Detect which cell encompasses the target text, then output its (x, y) center coordinate. 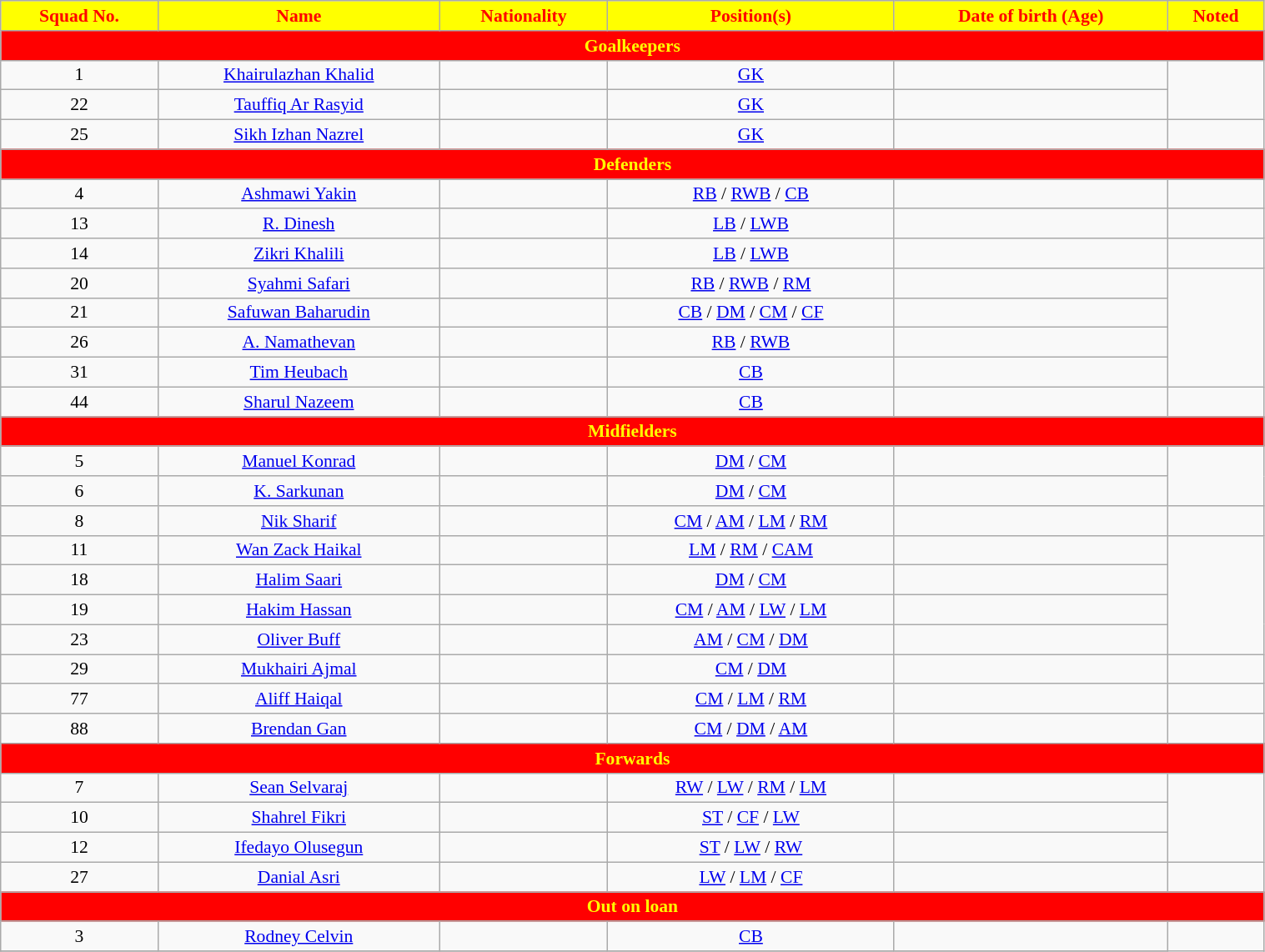
Hakim Hassan (299, 610)
Nik Sharif (299, 521)
19 (79, 610)
Nationality (524, 16)
3 (79, 937)
R. Dinesh (299, 224)
Mukhairi Ajmal (299, 669)
Safuwan Baharudin (299, 313)
Out on loan (632, 907)
21 (79, 313)
13 (79, 224)
12 (79, 848)
Noted (1216, 16)
Date of birth (Age) (1031, 16)
Squad No. (79, 16)
5 (79, 462)
27 (79, 877)
CB / DM / CM / CF (750, 313)
Position(s) (750, 16)
Shahrel Fikri (299, 818)
CM / DM / AM (750, 729)
Rodney Celvin (299, 937)
11 (79, 550)
10 (79, 818)
31 (79, 373)
Name (299, 16)
22 (79, 105)
Ashmawi Yakin (299, 194)
CM / AM / LM / RM (750, 521)
CM / AM / LW / LM (750, 610)
1 (79, 75)
25 (79, 135)
8 (79, 521)
26 (79, 343)
Danial Asri (299, 877)
14 (79, 253)
18 (79, 580)
Sean Selvaraj (299, 788)
Ifedayo Olusegun (299, 848)
Defenders (632, 164)
Forwards (632, 759)
RB / RWB / CB (750, 194)
Sharul Nazeem (299, 402)
4 (79, 194)
K. Sarkunan (299, 491)
A. Namathevan (299, 343)
20 (79, 283)
Tim Heubach (299, 373)
LM / RM / CAM (750, 550)
Aliff Haiqal (299, 699)
Syahmi Safari (299, 283)
6 (79, 491)
Manuel Konrad (299, 462)
Oliver Buff (299, 639)
88 (79, 729)
77 (79, 699)
Khairulazhan Khalid (299, 75)
Midfielders (632, 432)
Goalkeepers (632, 46)
Brendan Gan (299, 729)
RB / RWB (750, 343)
23 (79, 639)
44 (79, 402)
7 (79, 788)
LW / LM / CF (750, 877)
AM / CM / DM (750, 639)
ST / CF / LW (750, 818)
RW / LW / RM / LM (750, 788)
CM / LM / RM (750, 699)
Halim Saari (299, 580)
Zikri Khalili (299, 253)
Sikh Izhan Nazrel (299, 135)
CM / DM (750, 669)
ST / LW / RW (750, 848)
29 (79, 669)
Tauffiq Ar Rasyid (299, 105)
Wan Zack Haikal (299, 550)
RB / RWB / RM (750, 283)
